Return (x, y) of the center of cell containing provided text 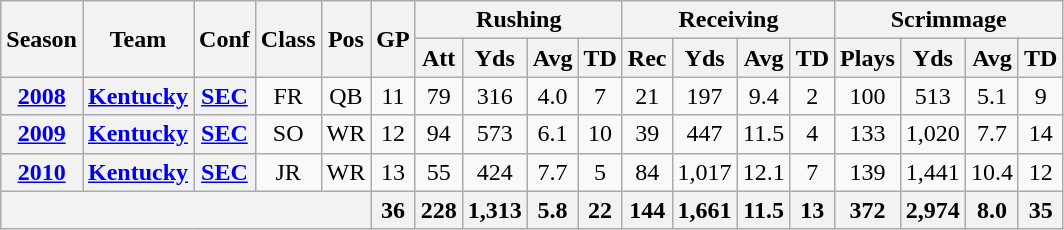
424 (494, 172)
372 (868, 210)
35 (1040, 210)
Team (138, 39)
Season (42, 39)
10.4 (992, 172)
1,017 (704, 172)
1,313 (494, 210)
14 (1040, 134)
9 (1040, 96)
2 (812, 96)
1,020 (932, 134)
100 (868, 96)
79 (438, 96)
5 (600, 172)
Pos (346, 39)
10 (600, 134)
Rushing (518, 20)
1,441 (932, 172)
SO (288, 134)
84 (647, 172)
22 (600, 210)
55 (438, 172)
QB (346, 96)
36 (393, 210)
4 (812, 134)
Scrimmage (949, 20)
Rec (647, 58)
Att (438, 58)
11 (393, 96)
FR (288, 96)
2,974 (932, 210)
316 (494, 96)
2009 (42, 134)
21 (647, 96)
513 (932, 96)
12.1 (764, 172)
4.0 (552, 96)
447 (704, 134)
Conf (225, 39)
JR (288, 172)
2008 (42, 96)
Class (288, 39)
9.4 (764, 96)
197 (704, 96)
139 (868, 172)
144 (647, 210)
2010 (42, 172)
1,661 (704, 210)
GP (393, 39)
Receiving (728, 20)
6.1 (552, 134)
39 (647, 134)
Plays (868, 58)
5.8 (552, 210)
228 (438, 210)
5.1 (992, 96)
8.0 (992, 210)
133 (868, 134)
94 (438, 134)
573 (494, 134)
